Find where the given text appears and provide that cell's center as [X, Y] coordinate. 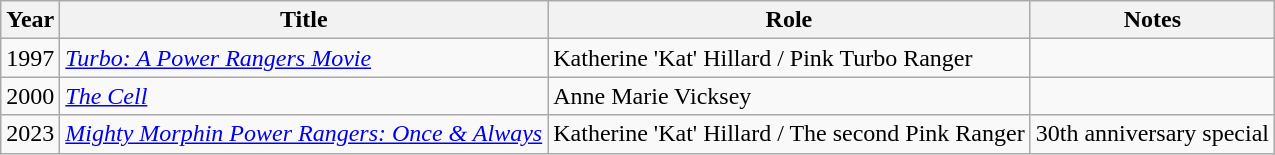
Notes [1152, 20]
Title [304, 20]
Anne Marie Vicksey [789, 96]
Katherine 'Kat' Hillard / Pink Turbo Ranger [789, 58]
Role [789, 20]
Katherine 'Kat' Hillard / The second Pink Ranger [789, 134]
The Cell [304, 96]
1997 [30, 58]
Year [30, 20]
Mighty Morphin Power Rangers: Once & Always [304, 134]
2023 [30, 134]
2000 [30, 96]
Turbo: A Power Rangers Movie [304, 58]
30th anniversary special [1152, 134]
